Determine the [x, y] coordinate at the center of the cell enclosing the given text.  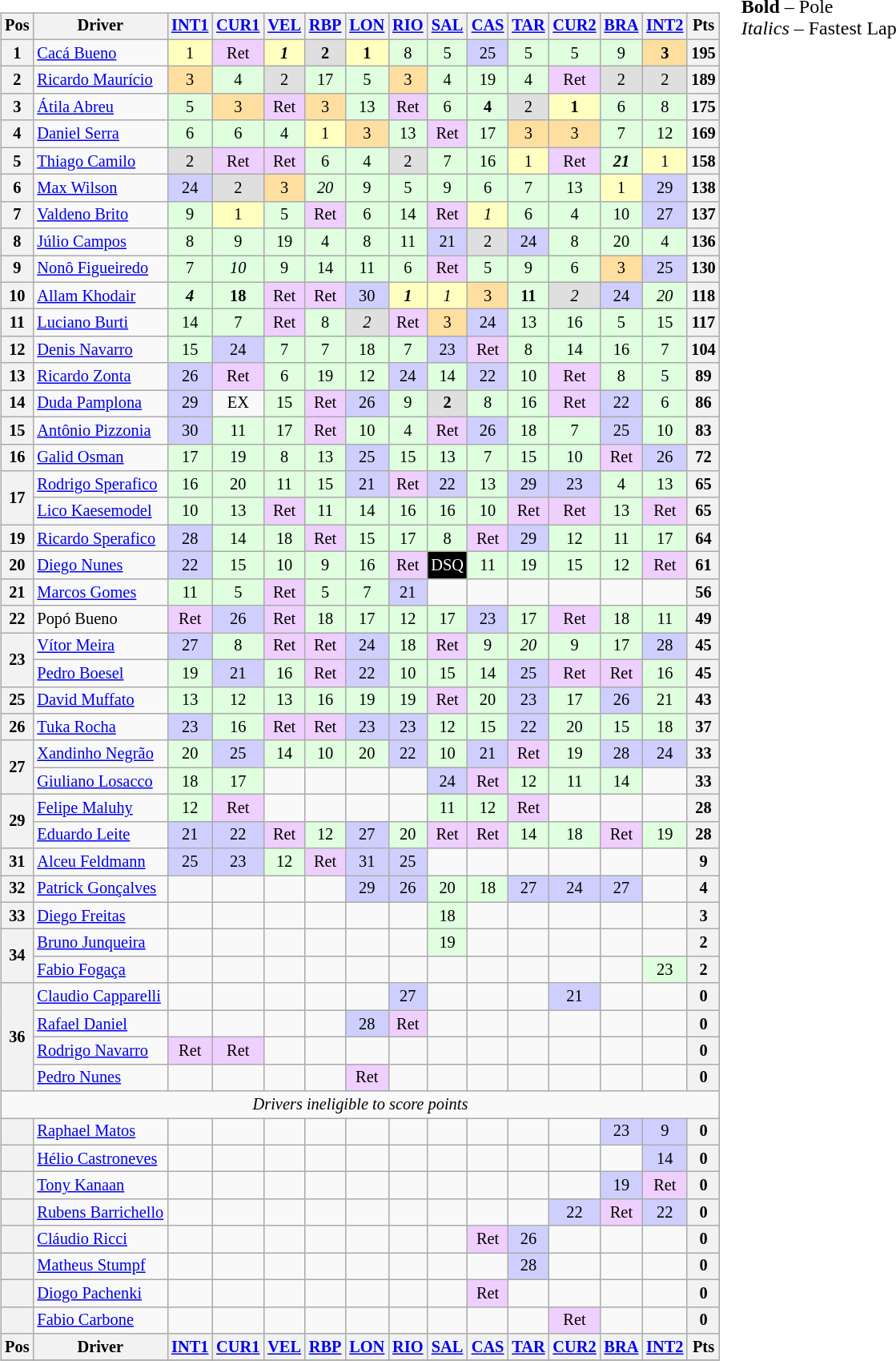
89 [703, 376]
Bruno Junqueira [100, 943]
Tuka Rocha [100, 727]
Claudio Capparelli [100, 997]
Cacá Bueno [100, 53]
138 [703, 188]
Drivers ineligible to score points [360, 1105]
Antônio Pizzonia [100, 430]
118 [703, 296]
56 [703, 592]
Diogo Pachenki [100, 1293]
Lico Kaesemodel [100, 511]
Thiago Camilo [100, 161]
Pedro Nunes [100, 1077]
195 [703, 53]
158 [703, 161]
Rodrigo Navarro [100, 1051]
36 [17, 1037]
Patrick Gonçalves [100, 889]
Popó Bueno [100, 619]
EX [238, 404]
34 [17, 956]
137 [703, 215]
Júlio Campos [100, 242]
Átila Abreu [100, 107]
43 [703, 700]
Daniel Serra [100, 134]
61 [703, 566]
Marcos Gomes [100, 592]
Tony Kanaan [100, 1186]
Matheus Stumpf [100, 1266]
Allam Khodair [100, 296]
Eduardo Leite [100, 835]
Ricardo Maurício [100, 80]
Galid Osman [100, 457]
Xandinho Negrão [100, 754]
DSQ [447, 566]
Vítor Meira [100, 646]
Ricardo Sperafico [100, 538]
Fabio Fogaça [100, 970]
Cláudio Ricci [100, 1239]
Rodrigo Sperafico [100, 485]
37 [703, 727]
Nonô Figueiredo [100, 269]
David Muffato [100, 700]
Luciano Burti [100, 323]
32 [17, 889]
64 [703, 538]
169 [703, 134]
Raphael Matos [100, 1132]
72 [703, 457]
136 [703, 242]
Denis Navarro [100, 350]
83 [703, 430]
Hélio Castroneves [100, 1158]
175 [703, 107]
Fabio Carbone [100, 1320]
104 [703, 350]
189 [703, 80]
Ricardo Zonta [100, 376]
49 [703, 619]
Max Wilson [100, 188]
Duda Pamplona [100, 404]
Alceu Feldmann [100, 862]
Diego Nunes [100, 566]
Pedro Boesel [100, 673]
Valdeno Brito [100, 215]
Diego Freitas [100, 916]
86 [703, 404]
Giuliano Losacco [100, 781]
117 [703, 323]
Felipe Maluhy [100, 808]
Rubens Barrichello [100, 1213]
130 [703, 269]
Rafael Daniel [100, 1024]
